Detect which cell encompasses the target text, then output its (x, y) center coordinate. 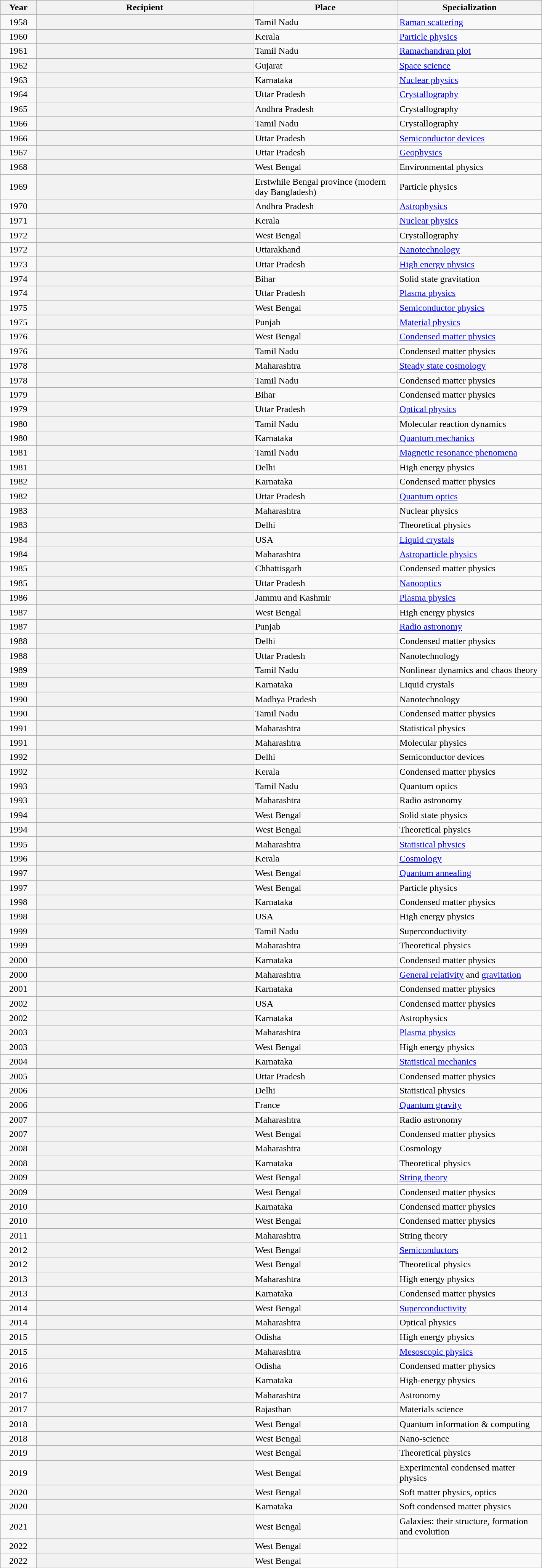
Quantum information & computing (470, 1424)
1965 (18, 109)
2021 (18, 1526)
1970 (18, 206)
Nanooptics (470, 583)
1995 (18, 844)
Mesoscopic physics (470, 1352)
Molecular physics (470, 743)
Uttarakhand (326, 250)
Steady state cosmology (470, 366)
1969 (18, 187)
Materials science (470, 1410)
Soft condensed matter physics (470, 1507)
Quantum annealing (470, 873)
Ramachandran plot (470, 51)
Jammu and Kashmir (326, 598)
1962 (18, 66)
Nonlinear dynamics and chaos theory (470, 670)
Solid state physics (470, 815)
1961 (18, 51)
Statistical mechanics (470, 1061)
1973 (18, 264)
Nano-science (470, 1439)
Recipient (144, 8)
1971 (18, 221)
1968 (18, 167)
General relativity and gravitation (470, 975)
Quantum gravity (470, 1105)
Magnetic resonance phenomena (470, 453)
France (326, 1105)
High-energy physics (470, 1381)
Semiconductor physics (470, 308)
Quantum mechanics (470, 438)
Astronomy (470, 1395)
Raman scattering (470, 22)
Solid state gravitation (470, 279)
2005 (18, 1076)
Erstwhile Bengal province (modern day Bangladesh) (326, 187)
2001 (18, 989)
Gujarat (326, 66)
1958 (18, 22)
Galaxies: their structure, formation and evolution (470, 1526)
Geophysics (470, 152)
1963 (18, 80)
Semiconductors (470, 1250)
1996 (18, 858)
Molecular reaction dynamics (470, 424)
Material physics (470, 322)
1986 (18, 598)
Madhya Pradesh (326, 699)
Astroparticle physics (470, 554)
Rajasthan (326, 1410)
Environmental physics (470, 167)
1967 (18, 152)
2011 (18, 1236)
Soft matter physics, optics (470, 1492)
Space science (470, 66)
Experimental condensed matter physics (470, 1472)
1960 (18, 37)
Place (326, 8)
1964 (18, 94)
Year (18, 8)
Specialization (470, 8)
Chhattisgarh (326, 569)
2004 (18, 1061)
